Find where the given text appears and provide that cell's center as [X, Y] coordinate. 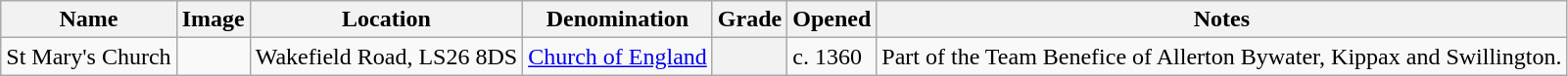
Denomination [618, 19]
St Mary's Church [88, 57]
Notes [1222, 19]
Church of England [618, 57]
Part of the Team Benefice of Allerton Bywater, Kippax and Swillington. [1222, 57]
Name [88, 19]
c. 1360 [832, 57]
Location [386, 19]
Opened [832, 19]
Image [214, 19]
Grade [749, 19]
Wakefield Road, LS26 8DS [386, 57]
